Find where the given text appears and provide that cell's center as [X, Y] coordinate. 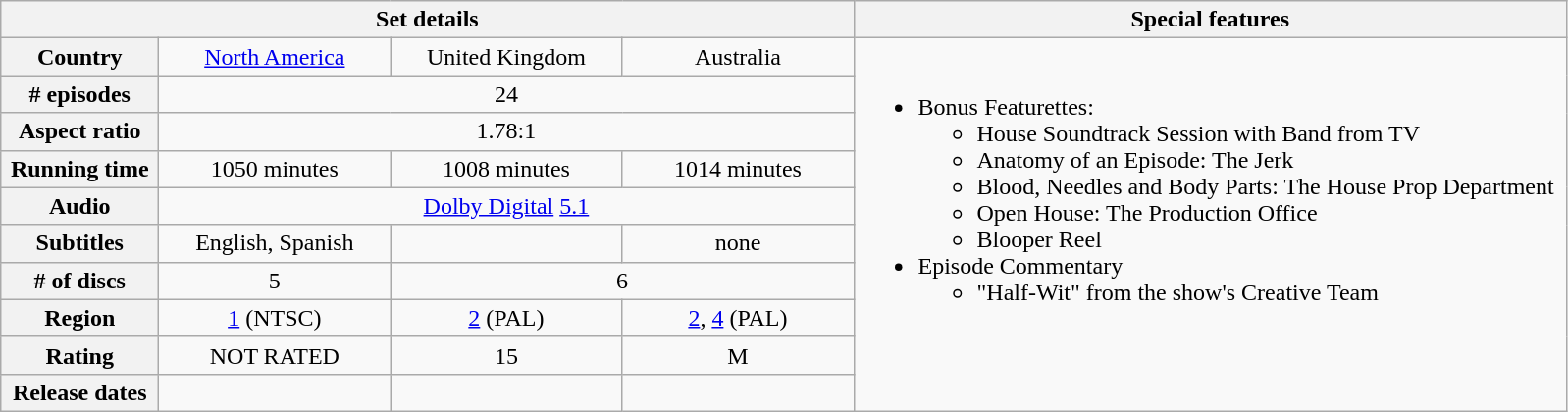
none [738, 243]
Subtitles [80, 243]
Region [80, 318]
Special features [1210, 20]
Aspect ratio [80, 131]
2, 4 (PAL) [738, 318]
Dolby Digital 5.1 [506, 206]
1 (NTSC) [275, 318]
United Kingdom [506, 57]
6 [622, 281]
Country [80, 57]
North America [275, 57]
NOT RATED [275, 355]
# episodes [80, 94]
Set details [428, 20]
Running time [80, 169]
# of discs [80, 281]
1.78:1 [506, 131]
Release dates [80, 392]
M [738, 355]
24 [506, 94]
1014 minutes [738, 169]
5 [275, 281]
1050 minutes [275, 169]
Rating [80, 355]
Audio [80, 206]
Australia [738, 57]
15 [506, 355]
2 (PAL) [506, 318]
1008 minutes [506, 169]
English, Spanish [275, 243]
